Provide the (x, y) coordinate of the cell's center where the given text is located.  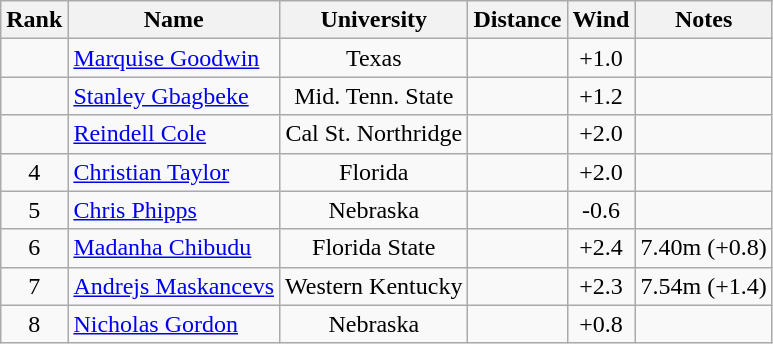
Mid. Tenn. State (374, 96)
6 (34, 248)
8 (34, 324)
5 (34, 210)
University (374, 20)
Texas (374, 58)
Marquise Goodwin (174, 58)
+0.8 (601, 324)
+1.2 (601, 96)
Distance (518, 20)
Chris Phipps (174, 210)
Nicholas Gordon (174, 324)
Western Kentucky (374, 286)
Florida (374, 172)
+2.4 (601, 248)
7 (34, 286)
Stanley Gbagbeke (174, 96)
Madanha Chibudu (174, 248)
+1.0 (601, 58)
4 (34, 172)
7.40m (+0.8) (704, 248)
Reindell Cole (174, 134)
Florida State (374, 248)
Rank (34, 20)
Notes (704, 20)
-0.6 (601, 210)
7.54m (+1.4) (704, 286)
Cal St. Northridge (374, 134)
Andrejs Maskancevs (174, 286)
Wind (601, 20)
Name (174, 20)
+2.3 (601, 286)
Christian Taylor (174, 172)
